Locate the cell with the specified text and output its (X, Y) center coordinate. 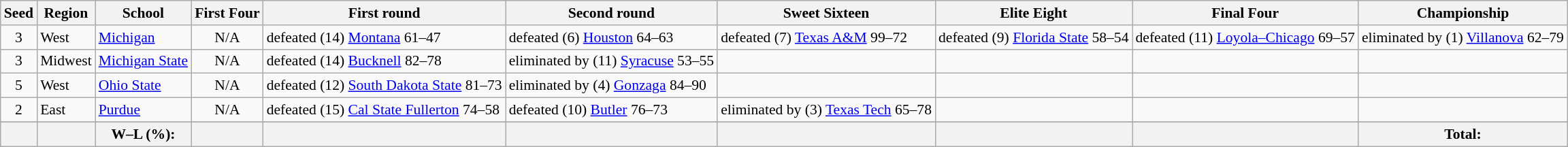
First round (385, 13)
defeated (15) Cal State Fullerton 74–58 (385, 110)
Purdue (143, 110)
Second round (611, 13)
W–L (%): (143, 134)
eliminated by (3) Texas Tech 65–78 (826, 110)
defeated (11) Loyola–Chicago 69–57 (1245, 37)
5 (19, 86)
Michigan State (143, 61)
Final Four (1245, 13)
Total: (1463, 134)
eliminated by (11) Syracuse 53–55 (611, 61)
eliminated by (1) Villanova 62–79 (1463, 37)
School (143, 13)
Championship (1463, 13)
Ohio State (143, 86)
defeated (9) Florida State 58–54 (1034, 37)
Midwest (66, 61)
eliminated by (4) Gonzaga 84–90 (611, 86)
First Four (227, 13)
Elite Eight (1034, 13)
Sweet Sixteen (826, 13)
defeated (14) Bucknell 82–78 (385, 61)
East (66, 110)
defeated (12) South Dakota State 81–73 (385, 86)
Michigan (143, 37)
defeated (14) Montana 61–47 (385, 37)
defeated (6) Houston 64–63 (611, 37)
defeated (7) Texas A&M 99–72 (826, 37)
Region (66, 13)
Seed (19, 13)
2 (19, 110)
defeated (10) Butler 76–73 (611, 110)
